Provide the (X, Y) coordinate of the cell's center where the given text is located.  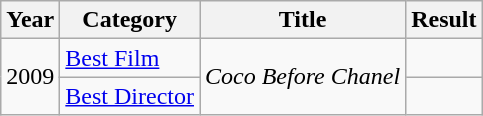
2009 (30, 77)
Coco Before Chanel (303, 77)
Result (444, 20)
Best Film (130, 58)
Year (30, 20)
Title (303, 20)
Category (130, 20)
Best Director (130, 96)
